Scan for the cell matching the given text and deliver its [x, y] coordinate at center. 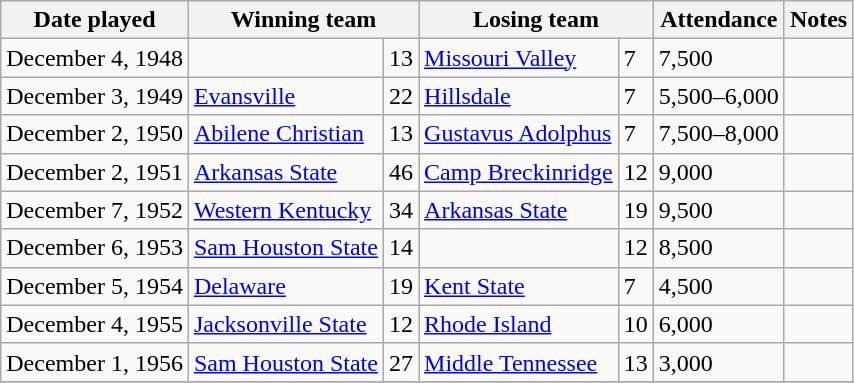
Notes [818, 20]
6,000 [718, 324]
Western Kentucky [286, 210]
46 [400, 172]
Date played [95, 20]
Hillsdale [519, 96]
December 2, 1950 [95, 134]
10 [636, 324]
22 [400, 96]
Kent State [519, 286]
9,500 [718, 210]
7,500 [718, 58]
December 2, 1951 [95, 172]
December 6, 1953 [95, 248]
December 5, 1954 [95, 286]
Middle Tennessee [519, 362]
Jacksonville State [286, 324]
3,000 [718, 362]
Camp Breckinridge [519, 172]
9,000 [718, 172]
5,500–6,000 [718, 96]
December 7, 1952 [95, 210]
7,500–8,000 [718, 134]
Evansville [286, 96]
December 4, 1948 [95, 58]
Gustavus Adolphus [519, 134]
Losing team [536, 20]
27 [400, 362]
8,500 [718, 248]
Attendance [718, 20]
14 [400, 248]
Winning team [303, 20]
Rhode Island [519, 324]
34 [400, 210]
Missouri Valley [519, 58]
December 1, 1956 [95, 362]
4,500 [718, 286]
December 3, 1949 [95, 96]
Abilene Christian [286, 134]
Delaware [286, 286]
December 4, 1955 [95, 324]
